Find where the given text appears and provide that cell's center as (x, y) coordinate. 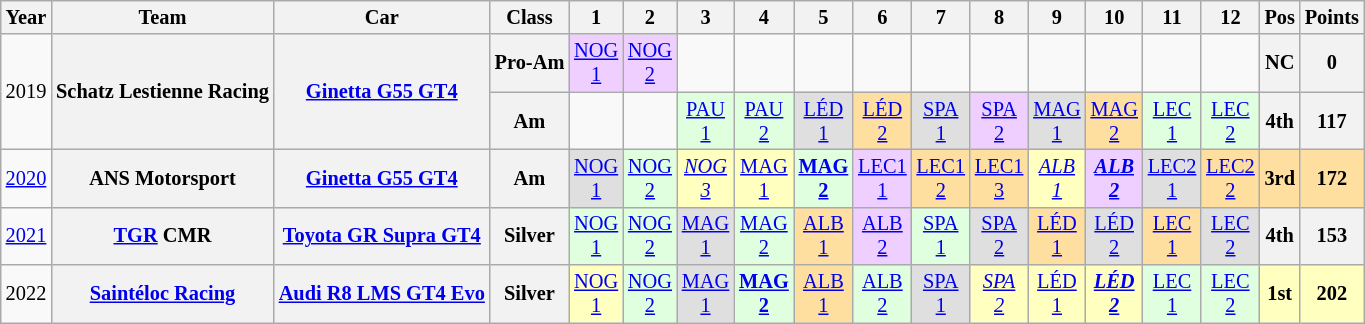
Year (26, 17)
2021 (26, 236)
1st (1280, 294)
Schatz Lestienne Racing (162, 92)
Saintéloc Racing (162, 294)
Team (162, 17)
NOG3 (706, 178)
LEC12 (941, 178)
3 (706, 17)
LEC11 (882, 178)
117 (1332, 121)
4 (764, 17)
2022 (26, 294)
153 (1332, 236)
12 (1230, 17)
3rd (1280, 178)
NC (1280, 63)
ANS Motorsport (162, 178)
TGR CMR (162, 236)
Pro-Am (530, 63)
Points (1332, 17)
10 (1114, 17)
6 (882, 17)
2020 (26, 178)
PAU1 (706, 121)
LEC22 (1230, 178)
9 (1056, 17)
8 (999, 17)
0 (1332, 63)
PAU2 (764, 121)
Pos (1280, 17)
LEC13 (999, 178)
2 (650, 17)
202 (1332, 294)
2019 (26, 92)
Class (530, 17)
5 (824, 17)
172 (1332, 178)
Toyota GR Supra GT4 (382, 236)
11 (1172, 17)
Car (382, 17)
7 (941, 17)
LEC21 (1172, 178)
1 (596, 17)
Audi R8 LMS GT4 Evo (382, 294)
